For the text-containing cell, return its midpoint in (x, y) coordinate format. 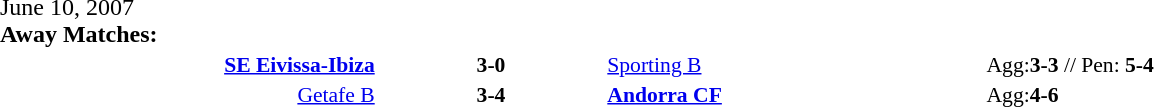
3-0 (492, 64)
Sporting B (795, 64)
